Search for the cell housing the specified text and yield its [X, Y] center coordinate. 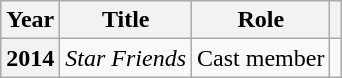
Cast member [261, 58]
Star Friends [126, 58]
2014 [30, 58]
Year [30, 20]
Title [126, 20]
Role [261, 20]
